Pinpoint the cell where the given text exists, returning its (x, y) midpoint coordinate. 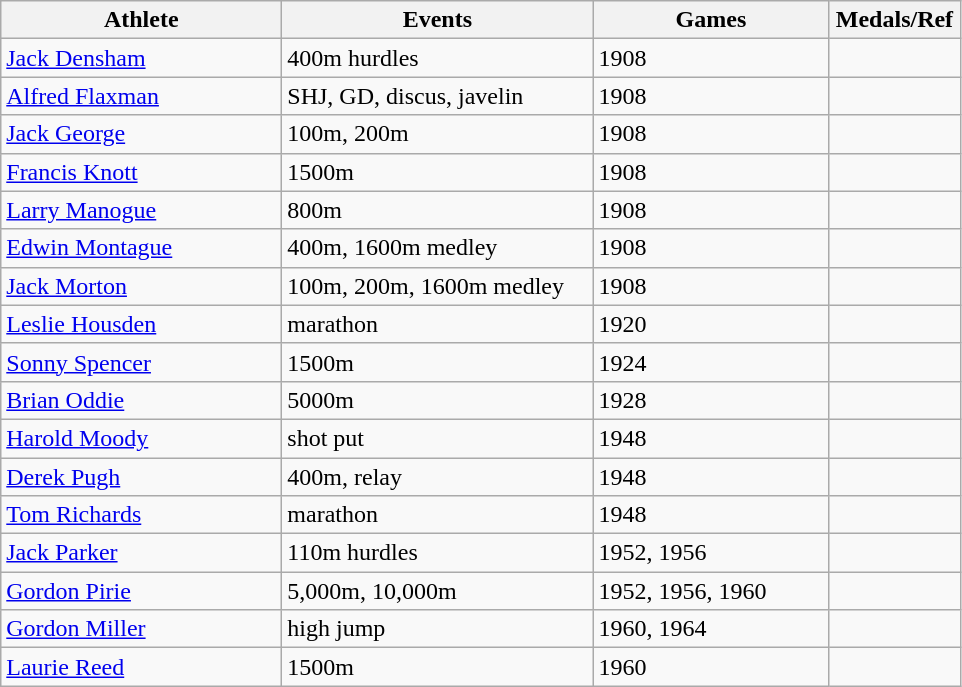
Alfred Flaxman (142, 96)
5,000m, 10,000m (438, 591)
Harold Moody (142, 438)
Jack Densham (142, 58)
400m hurdles (438, 58)
1952, 1956 (711, 553)
Brian Oddie (142, 400)
Jack Morton (142, 286)
shot put (438, 438)
Leslie Housden (142, 324)
Gordon Miller (142, 629)
Gordon Pirie (142, 591)
Sonny Spencer (142, 362)
Jack George (142, 134)
Games (711, 20)
1928 (711, 400)
Laurie Reed (142, 667)
Derek Pugh (142, 477)
Edwin Montague (142, 248)
1952, 1956, 1960 (711, 591)
110m hurdles (438, 553)
1920 (711, 324)
Larry Manogue (142, 210)
400m, 1600m medley (438, 248)
1960 (711, 667)
Events (438, 20)
high jump (438, 629)
800m (438, 210)
Tom Richards (142, 515)
5000m (438, 400)
100m, 200m (438, 134)
SHJ, GD, discus, javelin (438, 96)
100m, 200m, 1600m medley (438, 286)
400m, relay (438, 477)
Jack Parker (142, 553)
Francis Knott (142, 172)
1924 (711, 362)
Athlete (142, 20)
1960, 1964 (711, 629)
Medals/Ref (894, 20)
